Return the [X, Y] coordinate for the center point of the cell that contains the specified text.  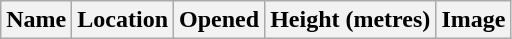
Name [36, 20]
Height (metres) [350, 20]
Image [474, 20]
Opened [220, 20]
Location [123, 20]
